Search for the cell housing the specified text and yield its (X, Y) center coordinate. 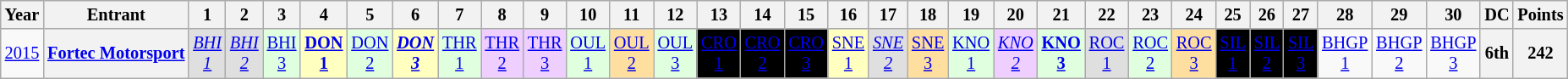
KNO3 (1061, 54)
5 (370, 14)
16 (848, 14)
CRO1 (719, 54)
SIL3 (1301, 54)
ROC2 (1150, 54)
26 (1267, 14)
14 (763, 14)
25 (1232, 14)
11 (632, 14)
DON2 (370, 54)
23 (1150, 14)
3 (282, 14)
KNO2 (1016, 54)
4 (323, 14)
CRO2 (763, 54)
2 (244, 14)
SIL1 (1232, 54)
27 (1301, 14)
DON3 (415, 54)
SNE2 (888, 54)
Entrant (116, 14)
BHGP1 (1345, 54)
SNE3 (928, 54)
8 (502, 14)
BHGP2 (1399, 54)
9 (545, 14)
CRO3 (806, 54)
6 (415, 14)
13 (719, 14)
OUL3 (676, 54)
7 (459, 14)
10 (588, 14)
BHI2 (244, 54)
242 (1540, 54)
19 (971, 14)
OUL2 (632, 54)
ROC1 (1107, 54)
ROC3 (1194, 54)
29 (1399, 14)
BHGP3 (1453, 54)
1 (207, 14)
Fortec Motorsport (116, 54)
BHI3 (282, 54)
20 (1016, 14)
OUL1 (588, 54)
22 (1107, 14)
THR2 (502, 54)
18 (928, 14)
28 (1345, 14)
21 (1061, 14)
15 (806, 14)
SIL2 (1267, 54)
SNE1 (848, 54)
2015 (22, 54)
Points (1540, 14)
THR1 (459, 54)
6th (1497, 54)
DON1 (323, 54)
30 (1453, 14)
BHI1 (207, 54)
DC (1497, 14)
THR3 (545, 54)
24 (1194, 14)
12 (676, 14)
KNO1 (971, 54)
17 (888, 14)
Year (22, 14)
